Pinpoint the cell where the given text exists, returning its [X, Y] midpoint coordinate. 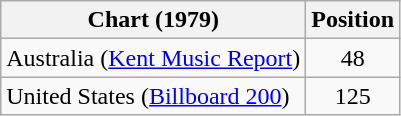
Chart (1979) [154, 20]
Australia (Kent Music Report) [154, 58]
125 [353, 96]
Position [353, 20]
United States (Billboard 200) [154, 96]
48 [353, 58]
